Identify which cell holds the provided text, then report its (X, Y) central coordinate. 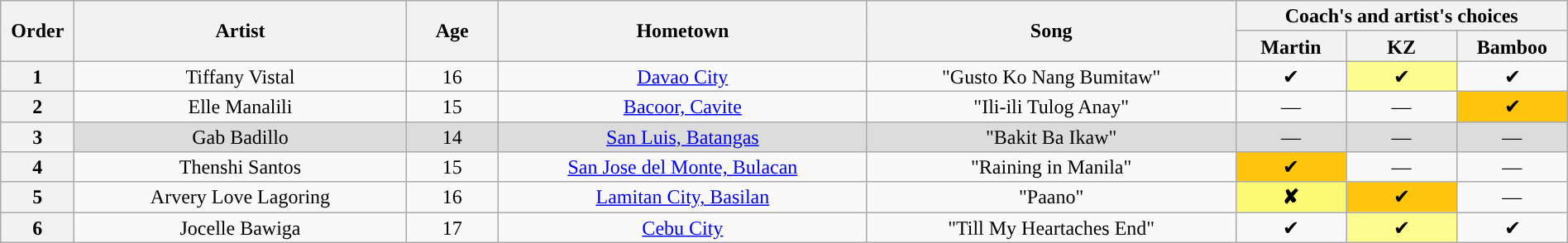
Order (38, 31)
Bamboo (1512, 46)
2 (38, 106)
Song (1051, 31)
Elle Manalili (240, 106)
Hometown (682, 31)
Bacoor, Cavite (682, 106)
3 (38, 137)
Martin (1291, 46)
"Ili-ili Tulog Anay" (1051, 106)
San Jose del Monte, Bulacan (682, 167)
4 (38, 167)
Lamitan City, Basilan (682, 197)
Gab Badillo (240, 137)
Coach's and artist's choices (1401, 17)
6 (38, 228)
"Gusto Ko Nang Bumitaw" (1051, 76)
✘ (1291, 197)
Artist (240, 31)
Cebu City (682, 228)
Arvery Love Lagoring (240, 197)
Thenshi Santos (240, 167)
Age (452, 31)
5 (38, 197)
"Raining in Manila" (1051, 167)
"Paano" (1051, 197)
1 (38, 76)
17 (452, 228)
"Bakit Ba Ikaw" (1051, 137)
San Luis, Batangas (682, 137)
Jocelle Bawiga (240, 228)
Davao City (682, 76)
KZ (1402, 46)
Tiffany Vistal (240, 76)
14 (452, 137)
"Till My Heartaches End" (1051, 228)
